Detect which cell encompasses the target text, then output its (x, y) center coordinate. 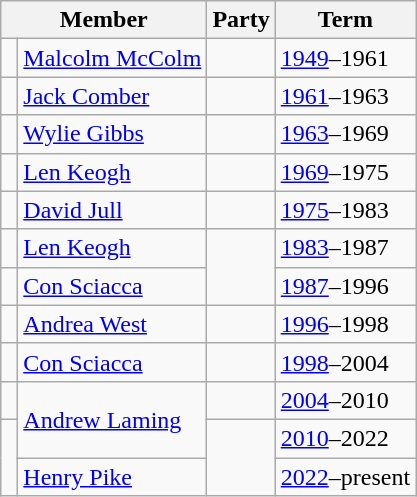
1969–1975 (345, 172)
1975–1983 (345, 210)
1949–1961 (345, 58)
Wylie Gibbs (112, 134)
2022–present (345, 477)
1961–1963 (345, 96)
Andrea West (112, 324)
David Jull (112, 210)
Jack Comber (112, 96)
Term (345, 20)
Member (104, 20)
1987–1996 (345, 286)
Party (241, 20)
2010–2022 (345, 438)
1963–1969 (345, 134)
Henry Pike (112, 477)
Malcolm McColm (112, 58)
2004–2010 (345, 400)
1996–1998 (345, 324)
Andrew Laming (112, 419)
1998–2004 (345, 362)
1983–1987 (345, 248)
